Determine the [x, y] coordinate at the center of the cell enclosing the given text.  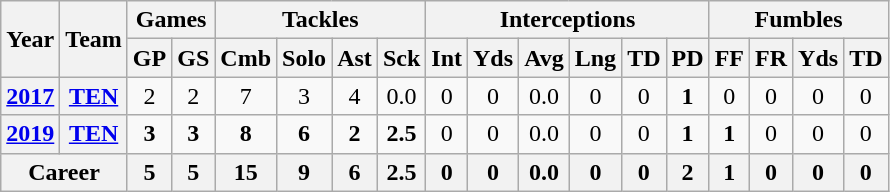
Career [64, 172]
Sck [401, 58]
Avg [544, 58]
15 [246, 172]
7 [246, 96]
Fumbles [798, 20]
Int [447, 58]
Tackles [320, 20]
FF [729, 58]
Games [170, 20]
2019 [30, 134]
GS [194, 58]
Solo [304, 58]
8 [246, 134]
4 [355, 96]
Cmb [246, 58]
GP [149, 58]
Ast [355, 58]
PD [688, 58]
Interceptions [568, 20]
Lng [595, 58]
Year [30, 39]
Team [94, 39]
FR [772, 58]
9 [304, 172]
2017 [30, 96]
